Find where the given text appears and provide that cell's center as (X, Y) coordinate. 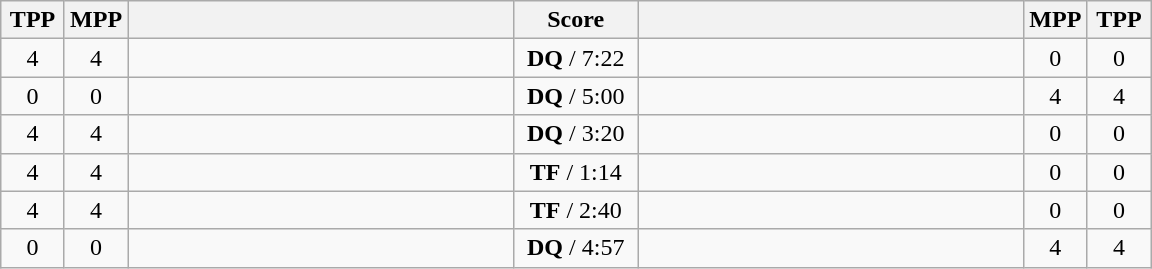
DQ / 4:57 (576, 248)
DQ / 3:20 (576, 134)
Score (576, 20)
DQ / 5:00 (576, 96)
DQ / 7:22 (576, 58)
TF / 2:40 (576, 210)
TF / 1:14 (576, 172)
